Search for the cell housing the specified text and yield its (x, y) center coordinate. 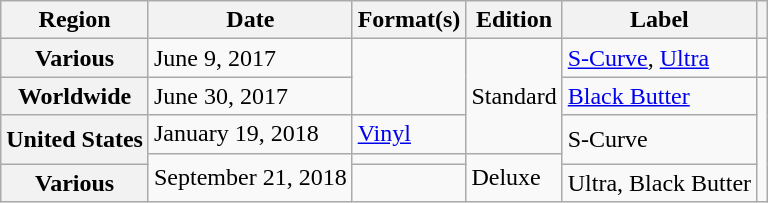
S-Curve, Ultra (659, 58)
June 30, 2017 (250, 96)
Worldwide (75, 96)
United States (75, 140)
Format(s) (409, 20)
June 9, 2017 (250, 58)
S-Curve (659, 140)
Black Butter (659, 96)
Standard (514, 96)
Vinyl (409, 134)
Label (659, 20)
January 19, 2018 (250, 134)
Ultra, Black Butter (659, 183)
Date (250, 20)
September 21, 2018 (250, 178)
Region (75, 20)
Edition (514, 20)
Deluxe (514, 178)
